Locate the cell with the specified text and output its (X, Y) center coordinate. 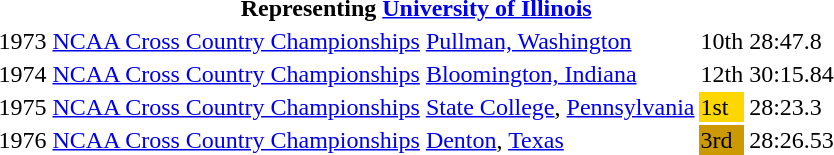
1st (722, 107)
State College, Pennsylvania (560, 107)
10th (722, 41)
3rd (722, 140)
12th (722, 74)
Denton, Texas (560, 140)
Pullman, Washington (560, 41)
Bloomington, Indiana (560, 74)
